Scan for the cell matching the given text and deliver its (x, y) coordinate at center. 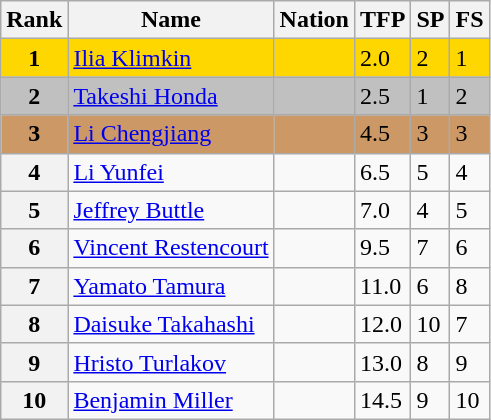
4.5 (382, 134)
Li Chengjiang (171, 134)
Name (171, 20)
Hristo Turlakov (171, 362)
TFP (382, 20)
Rank (34, 20)
Takeshi Honda (171, 96)
Benjamin Miller (171, 400)
Jeffrey Buttle (171, 210)
13.0 (382, 362)
Vincent Restencourt (171, 248)
Li Yunfei (171, 172)
SP (430, 20)
12.0 (382, 324)
2.5 (382, 96)
Nation (314, 20)
9.5 (382, 248)
6.5 (382, 172)
Yamato Tamura (171, 286)
FS (470, 20)
Daisuke Takahashi (171, 324)
14.5 (382, 400)
11.0 (382, 286)
2.0 (382, 58)
7.0 (382, 210)
Ilia Klimkin (171, 58)
